Scan for the cell matching the given text and deliver its [X, Y] coordinate at center. 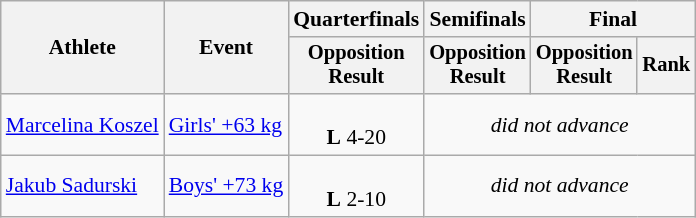
Athlete [82, 48]
Jakub Sadurski [82, 186]
Girls' +63 kg [226, 124]
Final [613, 19]
Quarterfinals [356, 19]
Marcelina Koszel [82, 124]
Boys' +73 kg [226, 186]
L 2-10 [356, 186]
Semifinals [478, 19]
Event [226, 48]
Rank [666, 66]
L 4-20 [356, 124]
